Provide the [X, Y] coordinate of the cell's center where the given text is located.  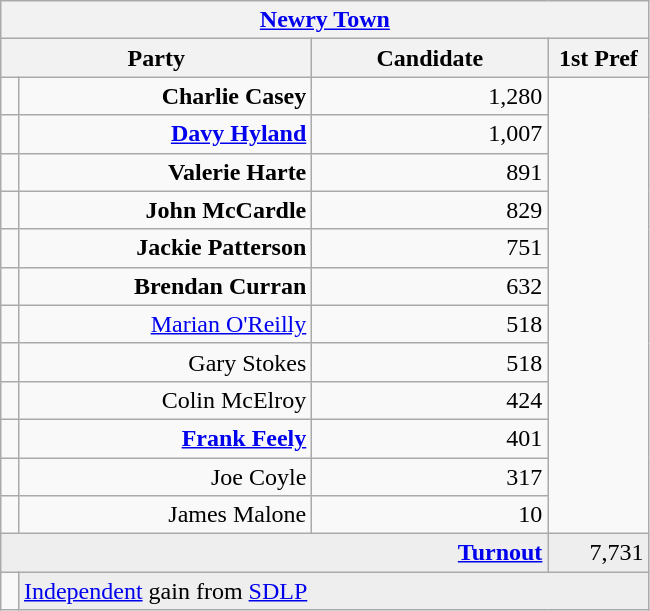
Davy Hyland [164, 134]
891 [430, 172]
Newry Town [325, 20]
Frank Feely [164, 438]
829 [430, 210]
James Malone [164, 515]
Independent gain from SDLP [333, 591]
10 [430, 515]
Charlie Casey [164, 96]
Marian O'Reilly [164, 324]
Gary Stokes [164, 362]
John McCardle [164, 210]
Valerie Harte [164, 172]
Colin McElroy [164, 400]
Jackie Patterson [164, 248]
1,280 [430, 96]
Brendan Curran [164, 286]
424 [430, 400]
Joe Coyle [164, 477]
Party [156, 58]
317 [430, 477]
632 [430, 286]
Turnout [274, 553]
Candidate [430, 58]
1,007 [430, 134]
7,731 [598, 553]
401 [430, 438]
751 [430, 248]
1st Pref [598, 58]
